Capture the cell that displays the provided text and extract its [X, Y] central coordinate. 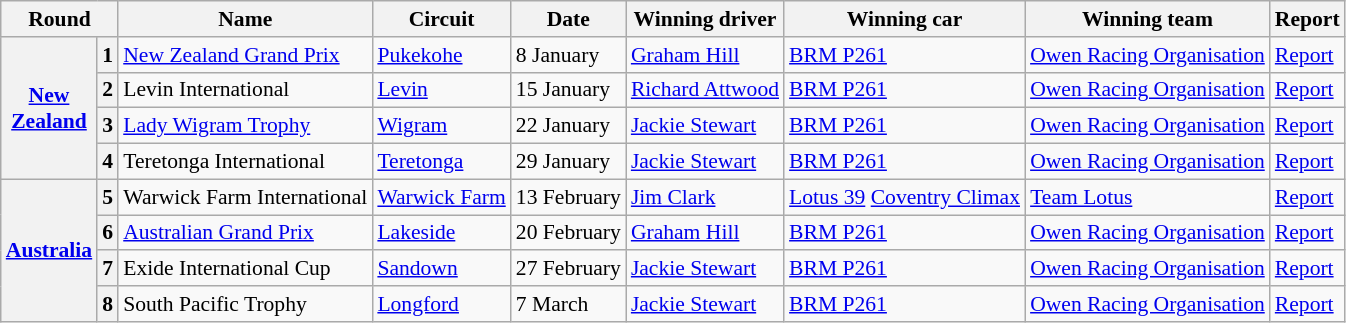
Australian Grand Prix [245, 233]
7 March [568, 304]
8 [108, 304]
Name [245, 19]
Team Lotus [1148, 197]
Sandown [441, 269]
3 [108, 126]
Levin [441, 90]
13 February [568, 197]
Warwick Farm International [245, 197]
1 [108, 55]
Exide International Cup [245, 269]
27 February [568, 269]
Date [568, 19]
Lady Wigram Trophy [245, 126]
Richard Attwood [705, 90]
6 [108, 233]
Wigram [441, 126]
8 January [568, 55]
Circuit [441, 19]
Teretonga International [245, 162]
NewZealand [49, 108]
22 January [568, 126]
Lotus 39 Coventry Climax [904, 197]
20 February [568, 233]
Round [60, 19]
Pukekohe [441, 55]
4 [108, 162]
5 [108, 197]
Winning team [1148, 19]
Winning car [904, 19]
29 January [568, 162]
South Pacific Trophy [245, 304]
Teretonga [441, 162]
New Zealand Grand Prix [245, 55]
7 [108, 269]
Longford [441, 304]
Levin International [245, 90]
15 January [568, 90]
2 [108, 90]
Lakeside [441, 233]
Jim Clark [705, 197]
Australia [49, 250]
Winning driver [705, 19]
Warwick Farm [441, 197]
